Search for the cell housing the specified text and yield its (x, y) center coordinate. 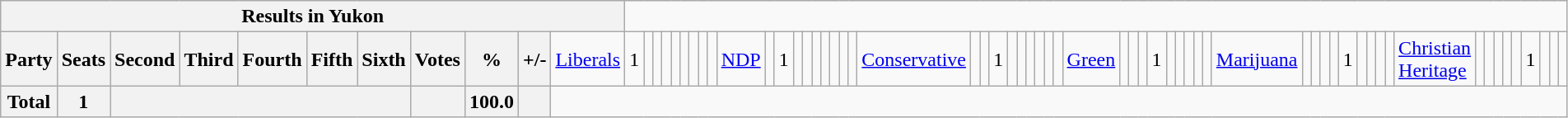
Sixth (384, 59)
Seats (83, 59)
Votes (437, 59)
NDP (741, 59)
Marijuana (1257, 59)
Third (209, 59)
Results in Yukon (313, 17)
Liberals (588, 59)
Christian Heritage (1435, 59)
Fifth (332, 59)
Green (1091, 59)
Fourth (272, 59)
+/- (535, 59)
% (491, 59)
100.0 (491, 101)
Conservative (914, 59)
Total (29, 101)
Party (29, 59)
Second (145, 59)
